Identify which cell holds the provided text, then report its [X, Y] central coordinate. 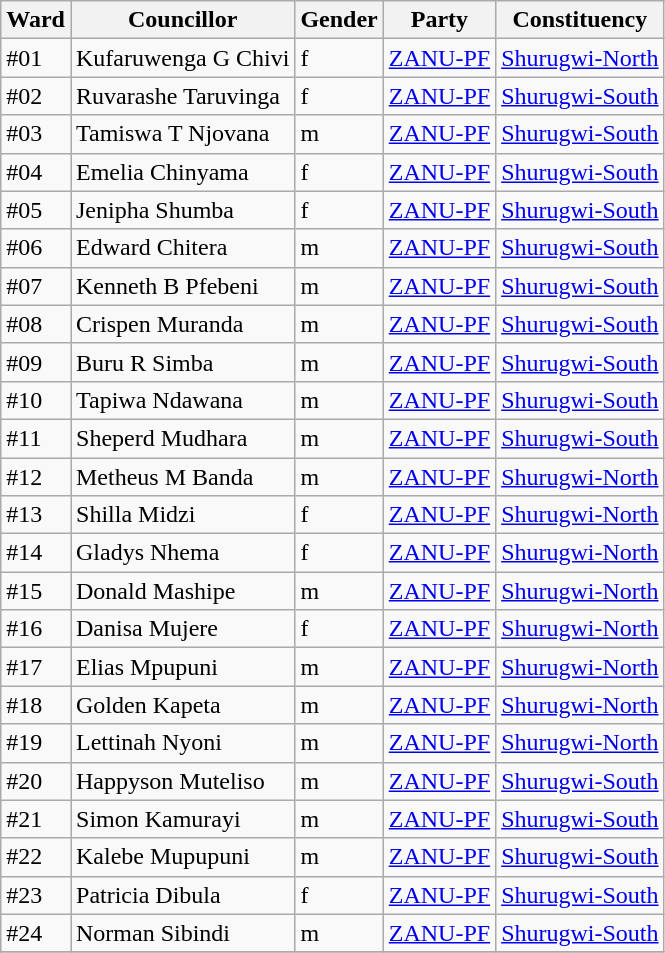
Gladys Nhema [182, 553]
Crispen Muranda [182, 324]
#19 [36, 743]
Kufaruwenga G Chivi [182, 58]
Danisa Mujere [182, 629]
Tapiwa Ndawana [182, 400]
#15 [36, 591]
#07 [36, 286]
#21 [36, 819]
Gender [339, 20]
#09 [36, 362]
Happyson Muteliso [182, 781]
#16 [36, 629]
Councillor [182, 20]
#04 [36, 172]
#02 [36, 96]
Kenneth B Pfebeni [182, 286]
Patricia Dibula [182, 895]
Emelia Chinyama [182, 172]
Lettinah Nyoni [182, 743]
#06 [36, 248]
#14 [36, 553]
#20 [36, 781]
Ruvarashe Taruvinga [182, 96]
#13 [36, 515]
#10 [36, 400]
Sheperd Mudhara [182, 438]
Party [439, 20]
Constituency [580, 20]
Edward Chitera [182, 248]
#17 [36, 667]
#24 [36, 933]
Ward [36, 20]
#03 [36, 134]
Tamiswa T Njovana [182, 134]
Shilla Midzi [182, 515]
Elias Mpupuni [182, 667]
Jenipha Shumba [182, 210]
Simon Kamurayi [182, 819]
Golden Kapeta [182, 705]
Norman Sibindi [182, 933]
#22 [36, 857]
Metheus M Banda [182, 477]
Donald Mashipe [182, 591]
Buru R Simba [182, 362]
#05 [36, 210]
#01 [36, 58]
#08 [36, 324]
Kalebe Mupupuni [182, 857]
#12 [36, 477]
#23 [36, 895]
#18 [36, 705]
#11 [36, 438]
